Return the (X, Y) coordinate for the center point of the cell that contains the specified text.  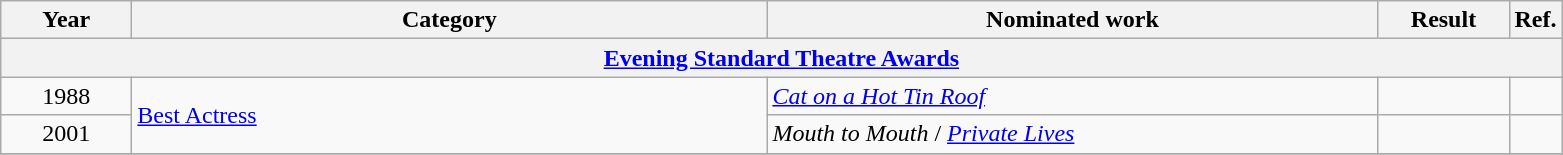
Ref. (1536, 20)
2001 (66, 134)
Cat on a Hot Tin Roof (1072, 96)
Best Actress (450, 115)
Mouth to Mouth / Private Lives (1072, 134)
Category (450, 20)
1988 (66, 96)
Result (1444, 20)
Year (66, 20)
Evening Standard Theatre Awards (782, 58)
Nominated work (1072, 20)
